Return the (X, Y) coordinate for the center point of the cell that contains the specified text.  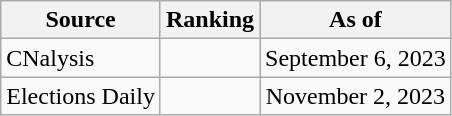
As of (356, 20)
Elections Daily (81, 96)
Ranking (210, 20)
September 6, 2023 (356, 58)
CNalysis (81, 58)
Source (81, 20)
November 2, 2023 (356, 96)
